For the text-containing cell, return its midpoint in (x, y) coordinate format. 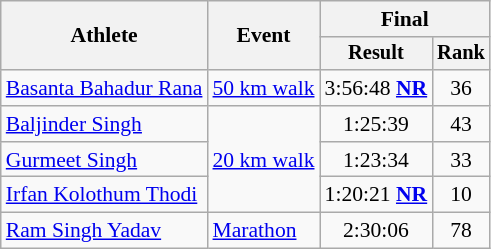
10 (461, 195)
50 km walk (263, 88)
2:30:06 (376, 231)
Rank (461, 54)
Irfan Kolothum Thodi (104, 195)
Marathon (263, 231)
Gurmeet Singh (104, 160)
78 (461, 231)
Baljinder Singh (104, 124)
36 (461, 88)
1:23:34 (376, 160)
43 (461, 124)
20 km walk (263, 160)
1:25:39 (376, 124)
Basanta Bahadur Rana (104, 88)
Ram Singh Yadav (104, 231)
3:56:48 NR (376, 88)
Result (376, 54)
Athlete (104, 36)
Final (405, 19)
Event (263, 36)
1:20:21 NR (376, 195)
33 (461, 160)
